Pinpoint the cell where the given text exists, returning its (x, y) midpoint coordinate. 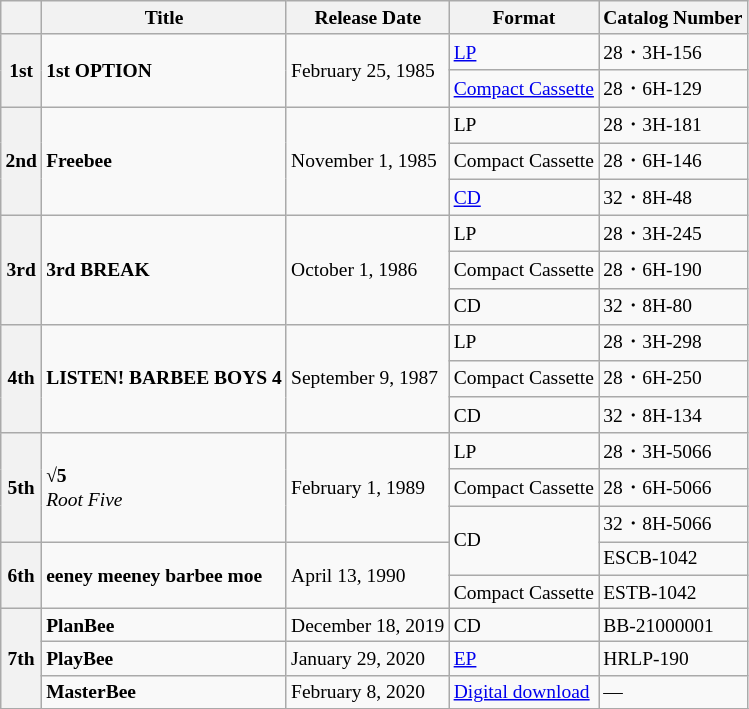
February 8, 2020 (368, 692)
February 25, 1985 (368, 70)
EP (524, 658)
January 29, 2020 (368, 658)
1st (22, 70)
28・6H-129 (673, 88)
MasterBee (164, 692)
October 1, 1986 (368, 270)
32・8H-134 (673, 415)
28・3H-245 (673, 233)
LISTEN! BARBEE BOYS 4 (164, 378)
ESTB-1042 (673, 592)
28・3H-156 (673, 52)
November 1, 1985 (368, 162)
Catalog Number (673, 18)
28・6H-146 (673, 161)
HRLP-190 (673, 658)
Release Date (368, 18)
Digital download (524, 692)
September 9, 1987 (368, 378)
February 1, 1989 (368, 488)
32・8H-48 (673, 197)
28・3H-298 (673, 342)
Title (164, 18)
BB-21000001 (673, 626)
28・6H-190 (673, 270)
32・8H-5066 (673, 524)
6th (22, 576)
28・3H-181 (673, 125)
2nd (22, 162)
ESCB-1042 (673, 558)
√5Root Five (164, 488)
— (673, 692)
4th (22, 378)
Freebee (164, 162)
7th (22, 659)
eeney meeney barbee moe (164, 576)
28・3H-5066 (673, 451)
3rd BREAK (164, 270)
April 13, 1990 (368, 576)
Format (524, 18)
5th (22, 488)
1st OPTION (164, 70)
28・6H-250 (673, 379)
PlayBee (164, 658)
PlanBee (164, 626)
December 18, 2019 (368, 626)
32・8H-80 (673, 306)
28・6H-5066 (673, 487)
3rd (22, 270)
